Provide the [X, Y] coordinate of the cell's center where the given text is located.  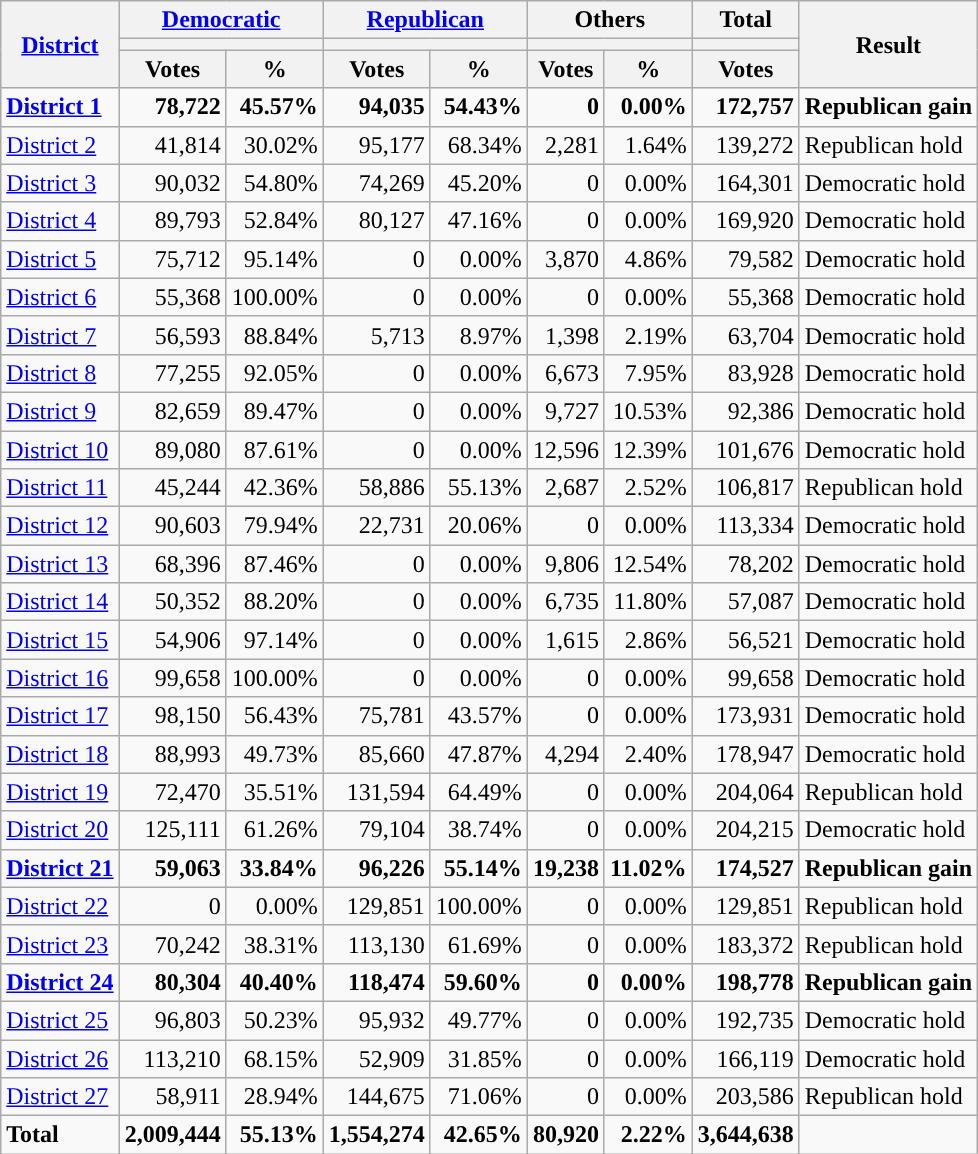
78,202 [746, 564]
113,210 [172, 1059]
74,269 [376, 183]
43.57% [478, 716]
2.52% [648, 488]
106,817 [746, 488]
52,909 [376, 1059]
88,993 [172, 754]
95,177 [376, 145]
58,911 [172, 1097]
178,947 [746, 754]
47.16% [478, 221]
19,238 [566, 868]
68.15% [274, 1059]
District 5 [60, 259]
2.22% [648, 1135]
District 7 [60, 335]
61.69% [478, 944]
District 11 [60, 488]
11.80% [648, 602]
12.54% [648, 564]
10.53% [648, 411]
203,586 [746, 1097]
2,687 [566, 488]
District 27 [60, 1097]
District 18 [60, 754]
District 4 [60, 221]
1,615 [566, 640]
30.02% [274, 145]
78,722 [172, 107]
72,470 [172, 792]
District 25 [60, 1020]
98,150 [172, 716]
District 12 [60, 526]
Others [610, 20]
District 2 [60, 145]
7.95% [648, 373]
District 22 [60, 906]
87.61% [274, 449]
85,660 [376, 754]
6,673 [566, 373]
101,676 [746, 449]
1,554,274 [376, 1135]
55.14% [478, 868]
4,294 [566, 754]
3,644,638 [746, 1135]
131,594 [376, 792]
49.77% [478, 1020]
198,778 [746, 982]
87.46% [274, 564]
80,127 [376, 221]
192,735 [746, 1020]
8.97% [478, 335]
64.49% [478, 792]
183,372 [746, 944]
77,255 [172, 373]
District 17 [60, 716]
45.20% [478, 183]
89,793 [172, 221]
56,521 [746, 640]
68.34% [478, 145]
79,582 [746, 259]
174,527 [746, 868]
40.40% [274, 982]
Result [888, 44]
164,301 [746, 183]
89,080 [172, 449]
20.06% [478, 526]
12,596 [566, 449]
92,386 [746, 411]
88.20% [274, 602]
169,920 [746, 221]
35.51% [274, 792]
District 9 [60, 411]
95.14% [274, 259]
2.86% [648, 640]
56.43% [274, 716]
2,281 [566, 145]
58,886 [376, 488]
204,064 [746, 792]
59.60% [478, 982]
50,352 [172, 602]
92.05% [274, 373]
71.06% [478, 1097]
90,603 [172, 526]
3,870 [566, 259]
District 21 [60, 868]
97.14% [274, 640]
District 16 [60, 678]
90,032 [172, 183]
68,396 [172, 564]
31.85% [478, 1059]
2.40% [648, 754]
42.65% [478, 1135]
50.23% [274, 1020]
204,215 [746, 830]
79.94% [274, 526]
83,928 [746, 373]
District 10 [60, 449]
District 8 [60, 373]
79,104 [376, 830]
12.39% [648, 449]
54.43% [478, 107]
42.36% [274, 488]
59,063 [172, 868]
113,130 [376, 944]
144,675 [376, 1097]
District 26 [60, 1059]
District 24 [60, 982]
2,009,444 [172, 1135]
22,731 [376, 526]
125,111 [172, 830]
Democratic [221, 20]
49.73% [274, 754]
56,593 [172, 335]
95,932 [376, 1020]
47.87% [478, 754]
6,735 [566, 602]
District 20 [60, 830]
33.84% [274, 868]
96,803 [172, 1020]
139,272 [746, 145]
166,119 [746, 1059]
28.94% [274, 1097]
District 13 [60, 564]
District 19 [60, 792]
1.64% [648, 145]
75,781 [376, 716]
2.19% [648, 335]
38.31% [274, 944]
45.57% [274, 107]
41,814 [172, 145]
38.74% [478, 830]
172,757 [746, 107]
District 14 [60, 602]
70,242 [172, 944]
94,035 [376, 107]
District 6 [60, 297]
118,474 [376, 982]
113,334 [746, 526]
82,659 [172, 411]
57,087 [746, 602]
52.84% [274, 221]
11.02% [648, 868]
9,727 [566, 411]
80,920 [566, 1135]
4.86% [648, 259]
96,226 [376, 868]
District [60, 44]
District 15 [60, 640]
80,304 [172, 982]
173,931 [746, 716]
1,398 [566, 335]
63,704 [746, 335]
Republican [425, 20]
45,244 [172, 488]
5,713 [376, 335]
89.47% [274, 411]
54.80% [274, 183]
District 23 [60, 944]
75,712 [172, 259]
9,806 [566, 564]
District 3 [60, 183]
54,906 [172, 640]
District 1 [60, 107]
88.84% [274, 335]
61.26% [274, 830]
